Scan for the cell matching the given text and deliver its (x, y) coordinate at center. 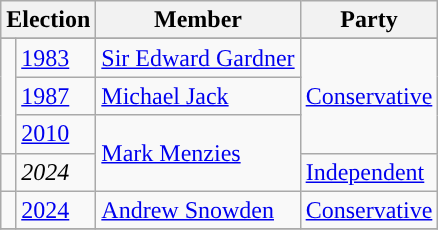
Mark Menzies (198, 153)
1987 (56, 96)
Election (48, 20)
Sir Edward Gardner (198, 58)
1983 (56, 58)
Party (369, 20)
Independent (369, 172)
Member (198, 20)
2010 (56, 134)
Michael Jack (198, 96)
Andrew Snowden (198, 210)
